Search for the cell housing the specified text and yield its [x, y] center coordinate. 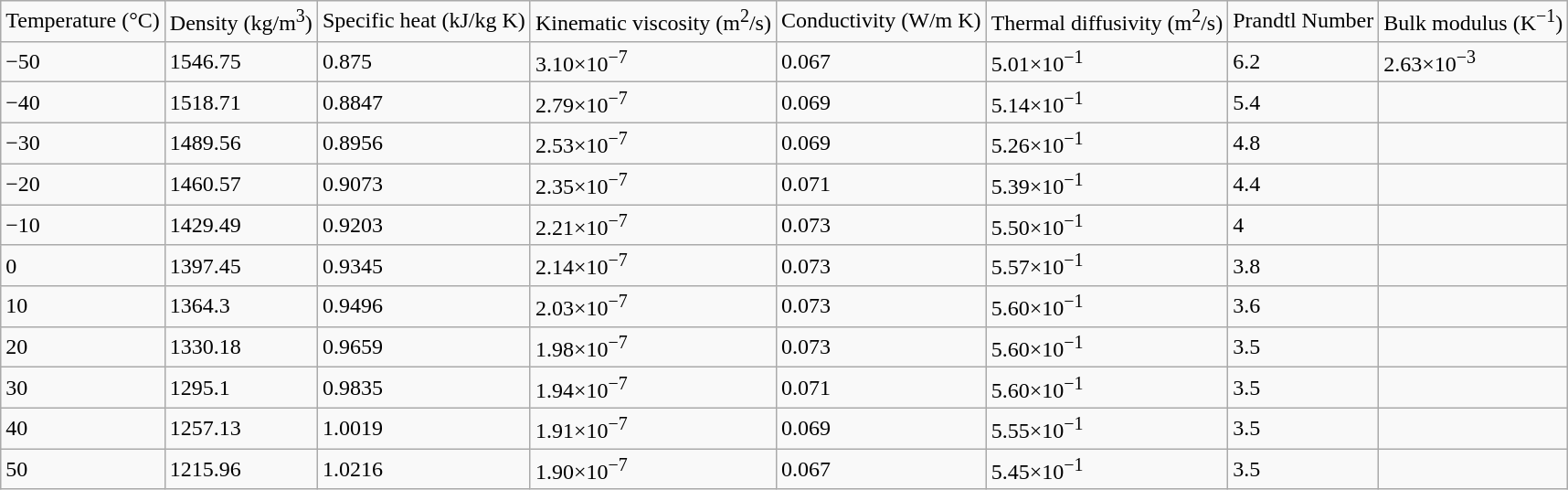
5.45×10−1 [1107, 470]
5.50×10−1 [1107, 225]
0.9345 [424, 265]
0.9073 [424, 185]
40 [83, 428]
0.9496 [424, 307]
5.39×10−1 [1107, 185]
1257.13 [241, 428]
1.98×10−7 [652, 347]
2.21×10−7 [652, 225]
6.2 [1303, 62]
1330.18 [241, 347]
1364.3 [241, 307]
10 [83, 307]
1.94×10−7 [652, 388]
Prandtl Number [1303, 22]
2.03×10−7 [652, 307]
5.55×10−1 [1107, 428]
1429.49 [241, 225]
Density (kg/m3) [241, 22]
4 [1303, 225]
1.0216 [424, 470]
−20 [83, 185]
1.90×10−7 [652, 470]
−30 [83, 143]
1.91×10−7 [652, 428]
50 [83, 470]
5.57×10−1 [1107, 265]
0.875 [424, 62]
20 [83, 347]
1215.96 [241, 470]
0.9835 [424, 388]
5.4 [1303, 102]
0 [83, 265]
5.14×10−1 [1107, 102]
5.01×10−1 [1107, 62]
5.26×10−1 [1107, 143]
Kinematic viscosity (m2/s) [652, 22]
1397.45 [241, 265]
0.9659 [424, 347]
Thermal diffusivity (m2/s) [1107, 22]
1546.75 [241, 62]
3.10×10−7 [652, 62]
1.0019 [424, 428]
1295.1 [241, 388]
0.8847 [424, 102]
2.79×10−7 [652, 102]
4.8 [1303, 143]
Bulk modulus (K−1) [1473, 22]
4.4 [1303, 185]
30 [83, 388]
3.6 [1303, 307]
1460.57 [241, 185]
Temperature (°C) [83, 22]
Conductivity (W/m K) [881, 22]
2.53×10−7 [652, 143]
−10 [83, 225]
1518.71 [241, 102]
Specific heat (kJ/kg K) [424, 22]
2.63×10−3 [1473, 62]
2.35×10−7 [652, 185]
3.8 [1303, 265]
−40 [83, 102]
0.8956 [424, 143]
1489.56 [241, 143]
−50 [83, 62]
2.14×10−7 [652, 265]
0.9203 [424, 225]
